For the text-containing cell, return its midpoint in (X, Y) coordinate format. 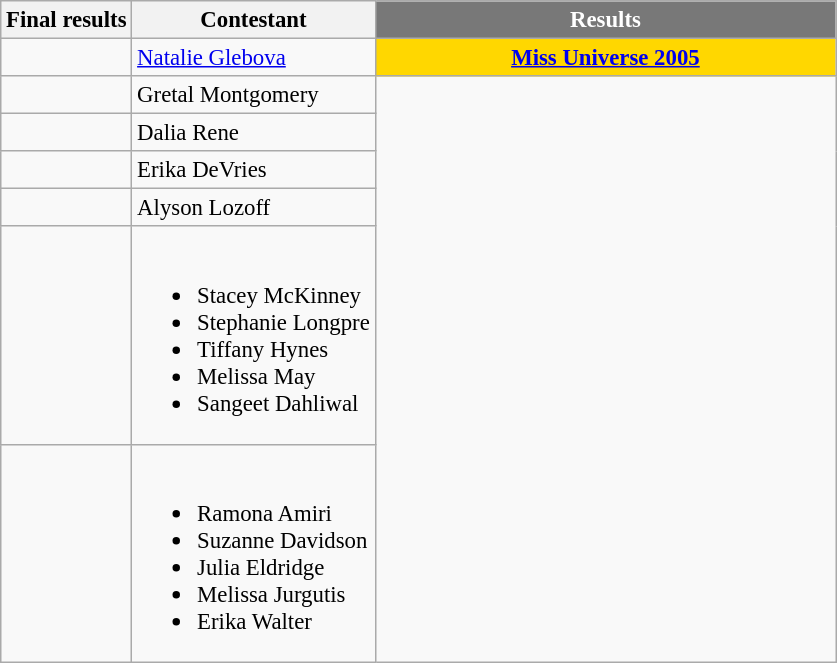
Erika DeVries (254, 170)
Dalia Rene (254, 133)
Ramona AmiriSuzanne DavidsonJulia EldridgeMelissa JurgutisErika Walter (254, 554)
Alyson Lozoff (254, 208)
Stacey McKinneyStephanie LongpreTiffany HynesMelissa MaySangeet Dahliwal (254, 335)
Results (606, 20)
Final results (66, 20)
Natalie Glebova (254, 58)
Miss Universe 2005 (606, 58)
Contestant (254, 20)
Gretal Montgomery (254, 95)
